Determine the [x, y] coordinate at the center of the cell enclosing the given text.  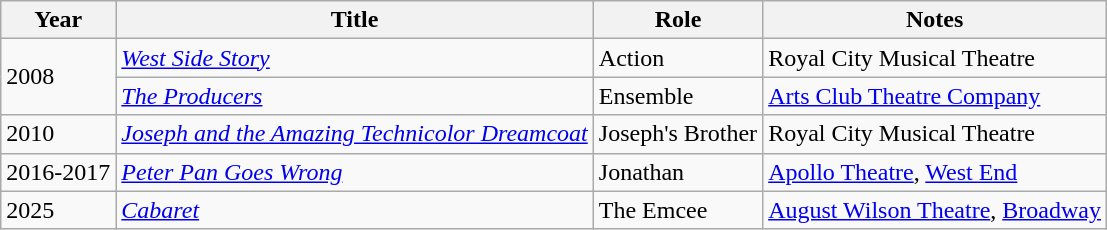
Ensemble [678, 96]
Notes [935, 20]
2010 [58, 134]
Role [678, 20]
Joseph's Brother [678, 134]
The Producers [354, 96]
West Side Story [354, 58]
Arts Club Theatre Company [935, 96]
The Emcee [678, 210]
Title [354, 20]
August Wilson Theatre, Broadway [935, 210]
Joseph and the Amazing Technicolor Dreamcoat [354, 134]
Year [58, 20]
Jonathan [678, 172]
2016-2017 [58, 172]
Peter Pan Goes Wrong [354, 172]
2008 [58, 77]
Action [678, 58]
Cabaret [354, 210]
Apollo Theatre, West End [935, 172]
2025 [58, 210]
